Scan for the cell matching the given text and deliver its [x, y] coordinate at center. 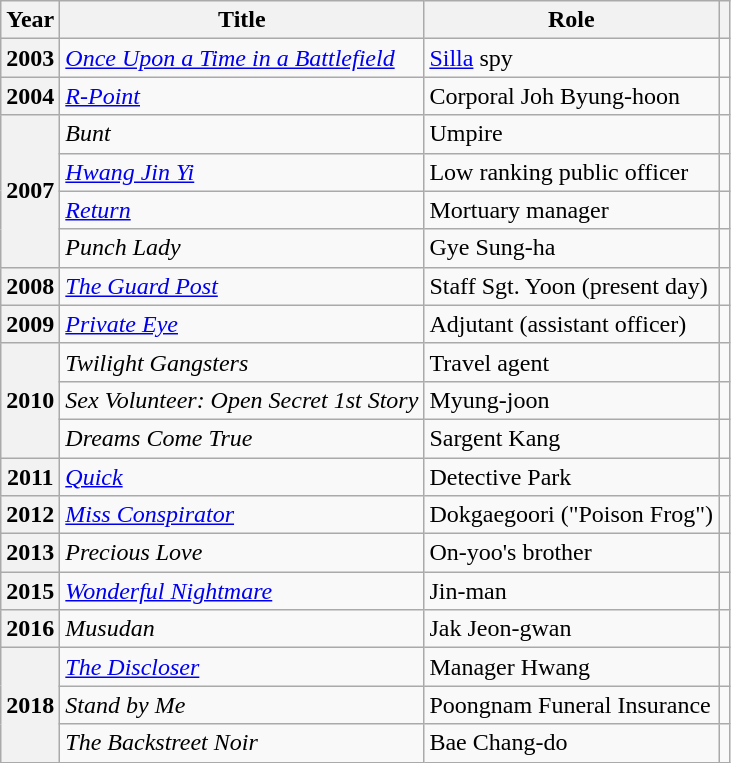
2016 [30, 629]
Private Eye [242, 324]
Silla spy [572, 58]
Staff Sgt. Yoon (present day) [572, 286]
2009 [30, 324]
R-Point [242, 96]
2004 [30, 96]
The Discloser [242, 667]
Once Upon a Time in a Battlefield [242, 58]
Musudan [242, 629]
Miss Conspirator [242, 515]
Precious Love [242, 553]
Title [242, 20]
Sex Volunteer: Open Secret 1st Story [242, 400]
Bae Chang-do [572, 743]
On-yoo's brother [572, 553]
The Guard Post [242, 286]
Travel agent [572, 362]
Wonderful Nightmare [242, 591]
Umpire [572, 134]
Corporal Joh Byung-hoon [572, 96]
Dokgaegoori ("Poison Frog") [572, 515]
Mortuary manager [572, 210]
2018 [30, 705]
Poongnam Funeral Insurance [572, 705]
Year [30, 20]
Detective Park [572, 477]
Gye Sung-ha [572, 248]
Jin-man [572, 591]
2012 [30, 515]
2011 [30, 477]
Myung-joon [572, 400]
2010 [30, 400]
2008 [30, 286]
Stand by Me [242, 705]
Twilight Gangsters [242, 362]
Punch Lady [242, 248]
2003 [30, 58]
Dreams Come True [242, 438]
Jak Jeon-gwan [572, 629]
Low ranking public officer [572, 172]
Hwang Jin Yi [242, 172]
Return [242, 210]
2015 [30, 591]
Sargent Kang [572, 438]
Quick [242, 477]
2013 [30, 553]
Bunt [242, 134]
The Backstreet Noir [242, 743]
Manager Hwang [572, 667]
Role [572, 20]
2007 [30, 191]
Adjutant (assistant officer) [572, 324]
